Extract the (X, Y) coordinate from the center of the cell holding the provided text.  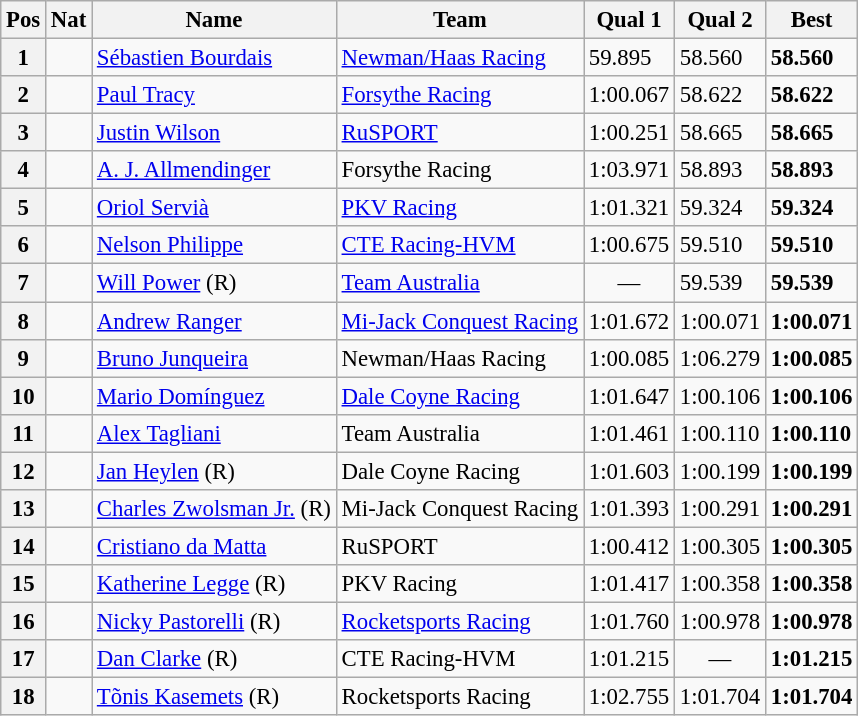
8 (24, 321)
1:01.760 (630, 621)
6 (24, 245)
11 (24, 433)
Pos (24, 20)
16 (24, 621)
Best (811, 20)
18 (24, 697)
Qual 2 (720, 20)
Paul Tracy (214, 95)
1:00.251 (630, 133)
17 (24, 659)
1:01.647 (630, 396)
Justin Wilson (214, 133)
1:01.672 (630, 321)
Nat (69, 20)
7 (24, 283)
A. J. Allmendinger (214, 170)
1:00.412 (630, 546)
Will Power (R) (214, 283)
Team (460, 20)
14 (24, 546)
3 (24, 133)
Oriol Servià (214, 208)
Nelson Philippe (214, 245)
1:00.067 (630, 95)
Cristiano da Matta (214, 546)
4 (24, 170)
1:06.279 (720, 358)
Charles Zwolsman Jr. (R) (214, 509)
1:02.755 (630, 697)
Nicky Pastorelli (R) (214, 621)
13 (24, 509)
10 (24, 396)
Name (214, 20)
1 (24, 58)
Andrew Ranger (214, 321)
12 (24, 471)
Bruno Junqueira (214, 358)
Dan Clarke (R) (214, 659)
5 (24, 208)
Katherine Legge (R) (214, 584)
Alex Tagliani (214, 433)
1:01.417 (630, 584)
1:03.971 (630, 170)
Tõnis Kasemets (R) (214, 697)
9 (24, 358)
1:01.321 (630, 208)
1:01.393 (630, 509)
1:01.603 (630, 471)
Jan Heylen (R) (214, 471)
Mario Domínguez (214, 396)
59.895 (630, 58)
15 (24, 584)
Sébastien Bourdais (214, 58)
2 (24, 95)
Qual 1 (630, 20)
1:01.461 (630, 433)
1:00.675 (630, 245)
